Pinpoint the cell where the given text exists, returning its [x, y] midpoint coordinate. 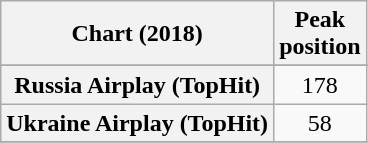
Peakposition [320, 34]
Russia Airplay (TopHit) [138, 85]
58 [320, 123]
Ukraine Airplay (TopHit) [138, 123]
Chart (2018) [138, 34]
178 [320, 85]
